Scan for the cell matching the given text and deliver its (X, Y) coordinate at center. 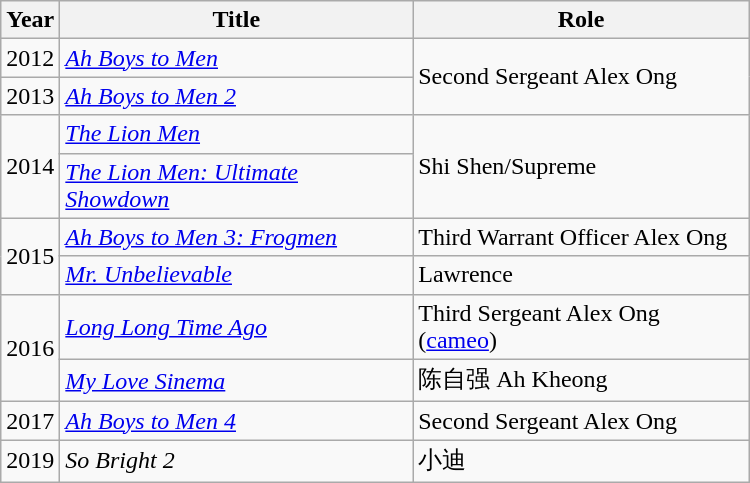
Ah Boys to Men 3: Frogmen (236, 237)
2015 (30, 256)
Title (236, 20)
2017 (30, 421)
Ah Boys to Men 2 (236, 96)
Role (582, 20)
Mr. Unbelievable (236, 275)
小迪 (582, 462)
2012 (30, 58)
Lawrence (582, 275)
Year (30, 20)
Ah Boys to Men (236, 58)
Ah Boys to Men 4 (236, 421)
The Lion Men: Ultimate Showdown (236, 186)
Long Long Time Ago (236, 326)
2013 (30, 96)
2016 (30, 348)
陈自强 Ah Kheong (582, 380)
Shi Shen/Supreme (582, 166)
So Bright 2 (236, 462)
2014 (30, 166)
Third Warrant Officer Alex Ong (582, 237)
Third Sergeant Alex Ong (cameo) (582, 326)
2019 (30, 462)
The Lion Men (236, 134)
My Love Sinema (236, 380)
